Provide the (X, Y) coordinate of the cell's center where the given text is located.  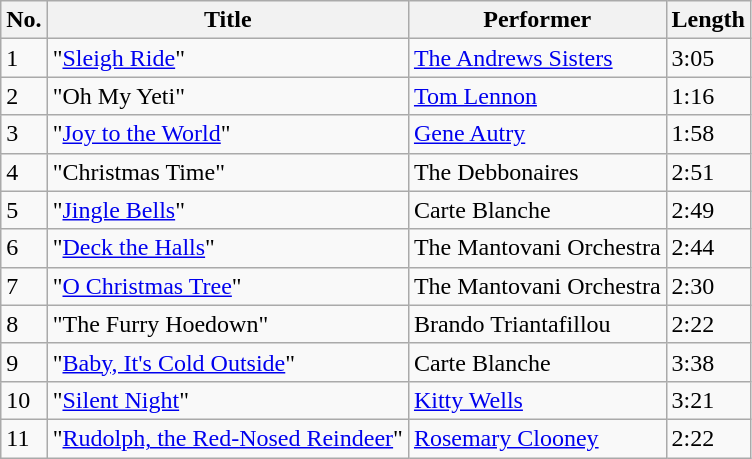
1:16 (708, 96)
3:38 (708, 362)
The Debbonaires (537, 172)
9 (24, 362)
Tom Lennon (537, 96)
"Baby, It's Cold Outside" (228, 362)
Kitty Wells (537, 400)
Rosemary Clooney (537, 438)
10 (24, 400)
4 (24, 172)
Brando Triantafillou (537, 324)
1:58 (708, 134)
2:44 (708, 248)
"Jingle Bells" (228, 210)
1 (24, 58)
"Sleigh Ride" (228, 58)
3 (24, 134)
11 (24, 438)
No. (24, 20)
3:05 (708, 58)
Performer (537, 20)
"Deck the Halls" (228, 248)
3:21 (708, 400)
2:30 (708, 286)
2:51 (708, 172)
"Silent Night" (228, 400)
"Christmas Time" (228, 172)
5 (24, 210)
"Rudolph, the Red-Nosed Reindeer" (228, 438)
"The Furry Hoedown" (228, 324)
2:49 (708, 210)
Gene Autry (537, 134)
Length (708, 20)
6 (24, 248)
2 (24, 96)
The Andrews Sisters (537, 58)
7 (24, 286)
8 (24, 324)
"Oh My Yeti" (228, 96)
"Joy to the World" (228, 134)
"O Christmas Tree" (228, 286)
Title (228, 20)
